Find where the given text appears and provide that cell's center as [x, y] coordinate. 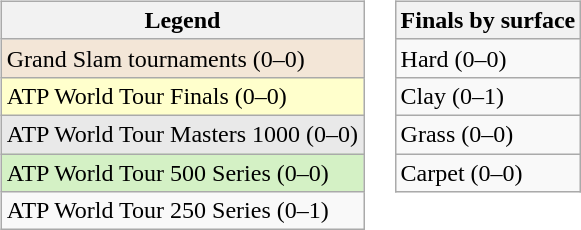
Grass (0–0) [488, 134]
Finals by surface [488, 20]
Hard (0–0) [488, 58]
ATP World Tour Finals (0–0) [182, 96]
ATP World Tour 250 Series (0–1) [182, 211]
Carpet (0–0) [488, 173]
ATP World Tour 500 Series (0–0) [182, 173]
Legend [182, 20]
ATP World Tour Masters 1000 (0–0) [182, 134]
Clay (0–1) [488, 96]
Grand Slam tournaments (0–0) [182, 58]
